Detect which cell encompasses the target text, then output its (x, y) center coordinate. 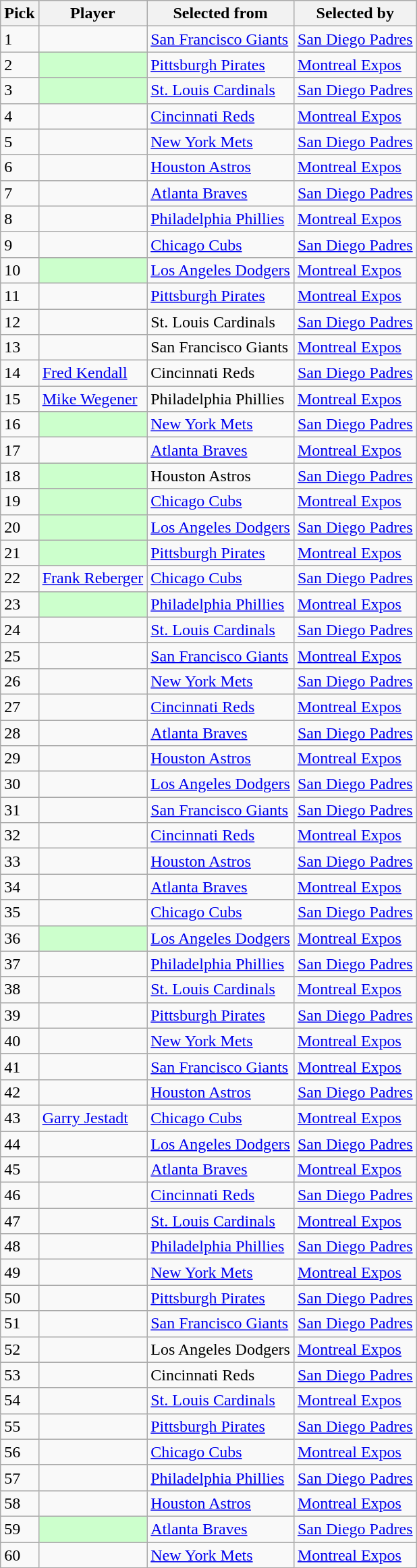
16 (20, 425)
20 (20, 527)
11 (20, 296)
12 (20, 322)
Garry Jestadt (93, 1118)
33 (20, 861)
59 (20, 1529)
18 (20, 476)
57 (20, 1478)
Frank Reberger (93, 578)
Selected from (221, 13)
10 (20, 270)
58 (20, 1503)
53 (20, 1375)
23 (20, 604)
46 (20, 1195)
39 (20, 1015)
41 (20, 1066)
21 (20, 553)
48 (20, 1247)
17 (20, 450)
26 (20, 681)
8 (20, 219)
1 (20, 39)
45 (20, 1170)
15 (20, 399)
56 (20, 1452)
35 (20, 913)
47 (20, 1221)
14 (20, 373)
27 (20, 707)
24 (20, 630)
49 (20, 1272)
40 (20, 1041)
9 (20, 244)
42 (20, 1092)
51 (20, 1324)
34 (20, 887)
28 (20, 732)
25 (20, 655)
4 (20, 116)
Mike Wegener (93, 399)
7 (20, 193)
13 (20, 348)
Selected by (355, 13)
52 (20, 1349)
Fred Kendall (93, 373)
36 (20, 938)
Player (93, 13)
Pick (20, 13)
43 (20, 1118)
60 (20, 1555)
38 (20, 990)
19 (20, 502)
30 (20, 784)
37 (20, 964)
31 (20, 810)
22 (20, 578)
54 (20, 1401)
5 (20, 142)
32 (20, 836)
44 (20, 1144)
6 (20, 167)
29 (20, 759)
3 (20, 90)
50 (20, 1298)
55 (20, 1426)
2 (20, 65)
